Detect which cell encompasses the target text, then output its [X, Y] center coordinate. 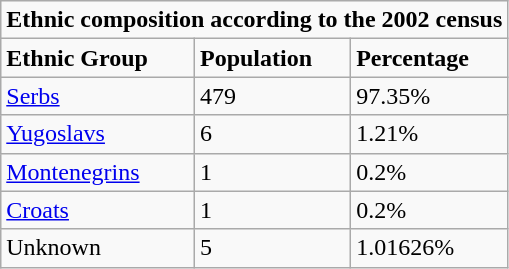
Population [272, 58]
Ethnic composition according to the 2002 census‍ [254, 20]
Yugoslavs [98, 134]
Ethnic Group [98, 58]
1.21% [430, 134]
Serbs [98, 96]
97.35% [430, 96]
479 [272, 96]
Unknown [98, 248]
6 [272, 134]
Croats [98, 210]
5 [272, 248]
Percentage [430, 58]
1.01626% [430, 248]
Montenegrins [98, 172]
